Locate the cell with the specified text and output its (X, Y) center coordinate. 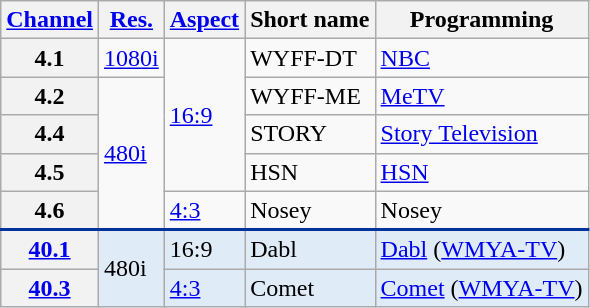
4.6 (50, 210)
Story Television (482, 134)
4.1 (50, 58)
Dabl (310, 250)
Aspect (204, 20)
WYFF-DT (310, 58)
STORY (310, 134)
NBC (482, 58)
MeTV (482, 96)
4.4 (50, 134)
Comet (310, 288)
40.3 (50, 288)
40.1 (50, 250)
1080i (132, 58)
Channel (50, 20)
WYFF-ME (310, 96)
Programming (482, 20)
Comet (WMYA-TV) (482, 288)
4.5 (50, 172)
Res. (132, 20)
4.2 (50, 96)
Dabl (WMYA-TV) (482, 250)
Short name (310, 20)
